Detect which cell encompasses the target text, then output its [X, Y] center coordinate. 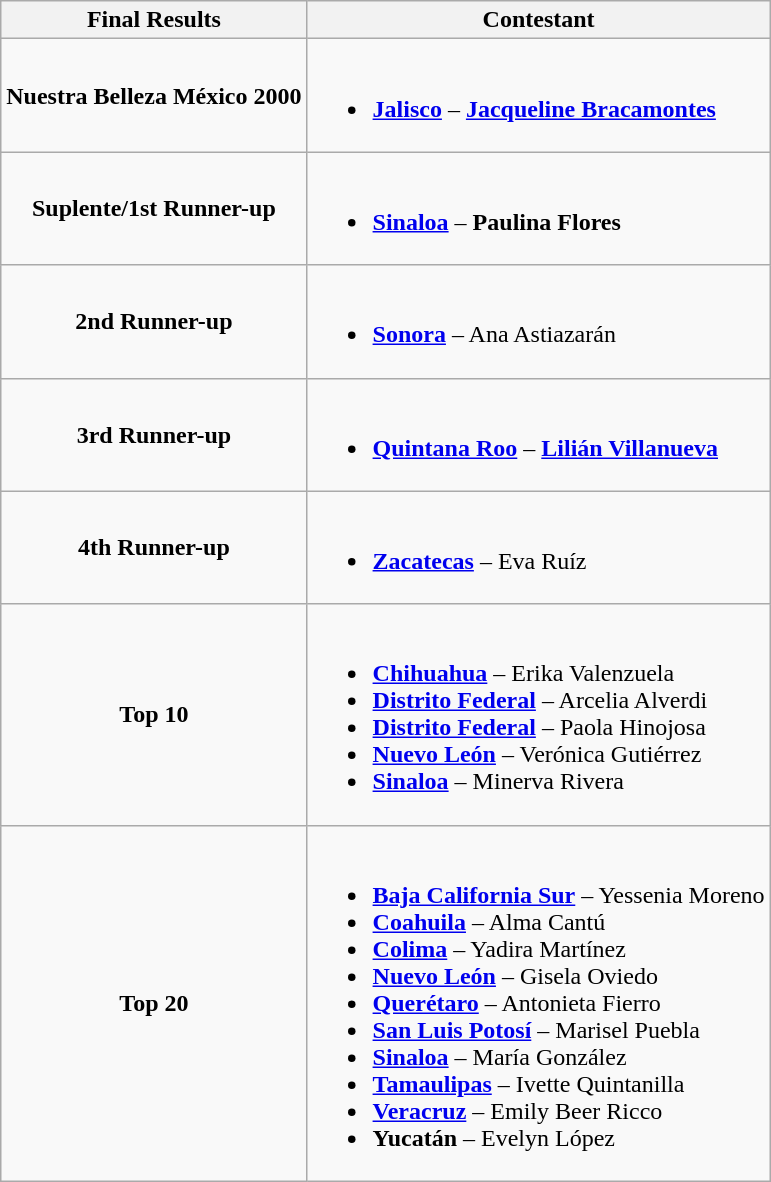
Jalisco – Jacqueline Bracamontes [538, 96]
Nuestra Belleza México 2000 [154, 96]
Sonora – Ana Astiazarán [538, 322]
Quintana Roo – Lilián Villanueva [538, 434]
Top 10 [154, 714]
Zacatecas – Eva Ruíz [538, 548]
3rd Runner-up [154, 434]
Contestant [538, 20]
Suplente/1st Runner-up [154, 208]
Sinaloa – Paulina Flores [538, 208]
2nd Runner-up [154, 322]
Top 20 [154, 1003]
4th Runner-up [154, 548]
Final Results [154, 20]
